Determine the (x, y) coordinate at the center of the cell enclosing the given text.  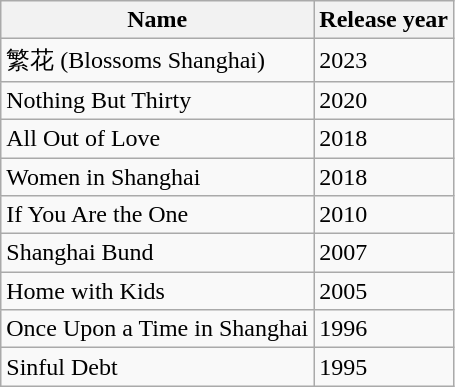
Once Upon a Time in Shanghai (158, 329)
Home with Kids (158, 291)
Sinful Debt (158, 367)
Nothing But Thirty (158, 100)
繁花 (Blossoms Shanghai) (158, 60)
Name (158, 20)
2010 (384, 215)
Women in Shanghai (158, 177)
2020 (384, 100)
All Out of Love (158, 138)
2023 (384, 60)
If You Are the One (158, 215)
Release year (384, 20)
2005 (384, 291)
Shanghai Bund (158, 253)
1995 (384, 367)
2007 (384, 253)
1996 (384, 329)
